For the text-containing cell, return its midpoint in [x, y] coordinate format. 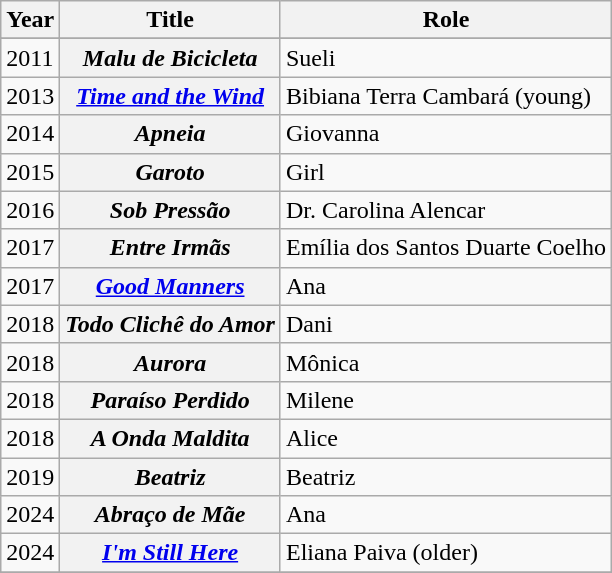
Sob Pressão [170, 210]
Dani [446, 324]
Abraço de Mãe [170, 515]
Time and the Wind [170, 96]
Aurora [170, 362]
Alice [446, 438]
2011 [30, 58]
Entre Irmãs [170, 248]
Bibiana Terra Cambará (young) [446, 96]
2015 [30, 172]
2019 [30, 477]
Emília dos Santos Duarte Coelho [446, 248]
Year [30, 20]
Mônica [446, 362]
Role [446, 20]
Garoto [170, 172]
Title [170, 20]
A Onda Maldita [170, 438]
Sueli [446, 58]
Giovanna [446, 134]
Good Manners [170, 286]
Dr. Carolina Alencar [446, 210]
Paraíso Perdido [170, 400]
2013 [30, 96]
Girl [446, 172]
Todo Clichê do Amor [170, 324]
Apneia [170, 134]
2016 [30, 210]
Milene [446, 400]
2014 [30, 134]
Eliana Paiva (older) [446, 553]
I'm Still Here [170, 553]
Malu de Bicicleta [170, 58]
